For the text-containing cell, return its midpoint in [X, Y] coordinate format. 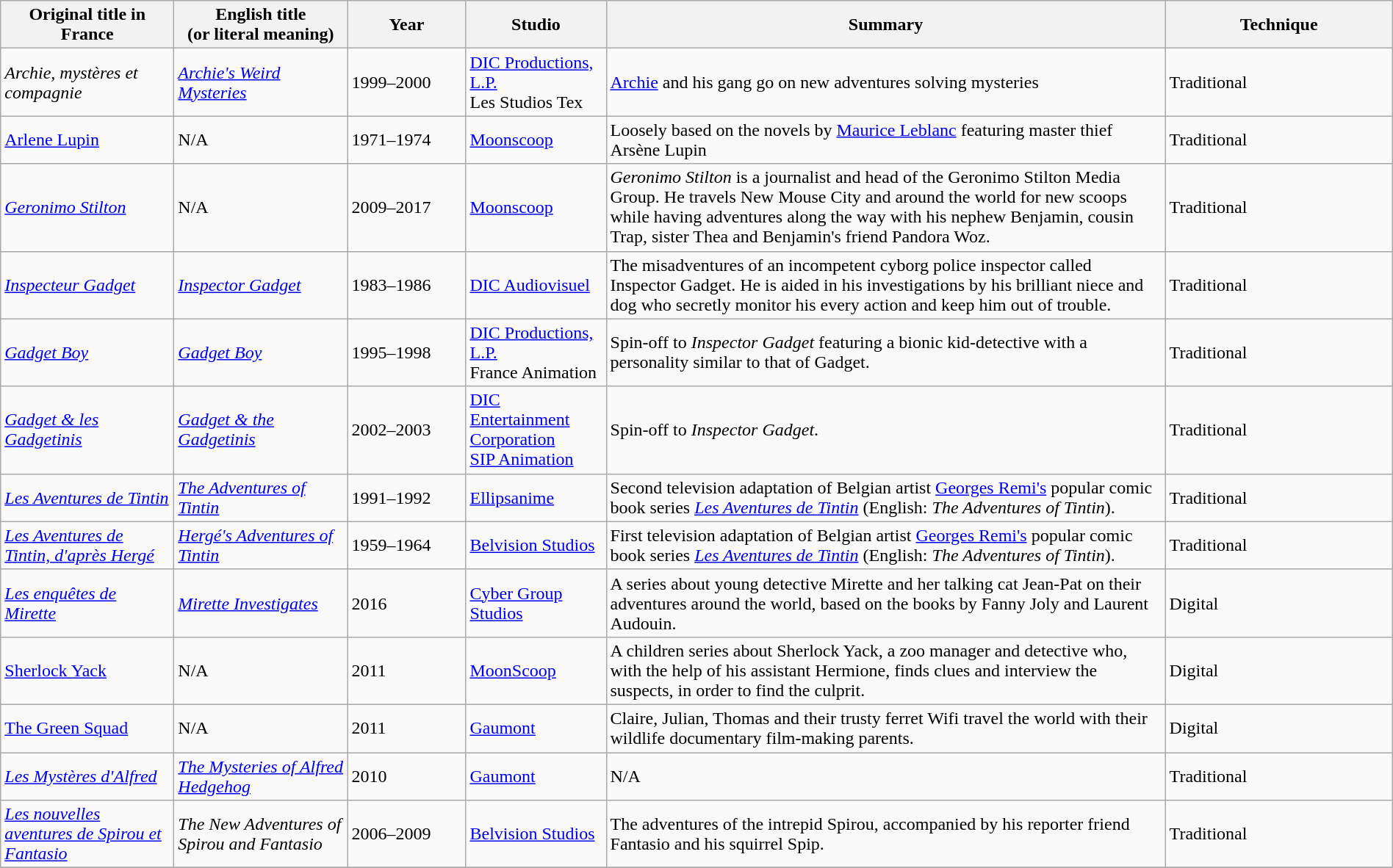
Spin-off to Inspector Gadget. [886, 430]
Les nouvelles aventures de Spirou et Fantasio [87, 834]
Geronimo Stilton [87, 207]
1991–1992 [407, 498]
Les Mystères d'Alfred [87, 775]
Hergé's Adventures of Tintin [261, 545]
2002–2003 [407, 430]
The Adventures of Tintin [261, 498]
Mirette Investigates [261, 603]
DIC Productions, L.P.Les Studios Tex [536, 82]
Year [407, 25]
The New Adventures of Spirou and Fantasio [261, 834]
2009–2017 [407, 207]
The Mysteries of Alfred Hedgehog [261, 775]
Archie, mystères et compagnie [87, 82]
1995–1998 [407, 352]
The Green Squad [87, 728]
English title(or literal meaning) [261, 25]
1959–1964 [407, 545]
Spin-off to Inspector Gadget featuring a bionic kid-detective with a personality similar to that of Gadget. [886, 352]
1971–1974 [407, 140]
2006–2009 [407, 834]
Archie's Weird Mysteries [261, 82]
1999–2000 [407, 82]
2010 [407, 775]
Original title in France [87, 25]
Inspecteur Gadget [87, 285]
Inspector Gadget [261, 285]
1983–1986 [407, 285]
Summary [886, 25]
Loosely based on the novels by Maurice Leblanc featuring master thief Arsène Lupin [886, 140]
Ellipsanime [536, 498]
Gadget & the Gadgetinis [261, 430]
Les Aventures de Tintin, d'après Hergé [87, 545]
Les enquêtes de Mirette [87, 603]
DIC Productions, L.P.France Animation [536, 352]
The adventures of the intrepid Spirou, accompanied by his reporter friend Fantasio and his squirrel Spip. [886, 834]
Archie and his gang go on new adventures solving mysteries [886, 82]
First television adaptation of Belgian artist Georges Remi's popular comic book series Les Aventures de Tintin (English: The Adventures of Tintin). [886, 545]
Studio [536, 25]
Sherlock Yack [87, 670]
2016 [407, 603]
Arlene Lupin [87, 140]
Les Aventures de Tintin [87, 498]
DIC Audiovisuel [536, 285]
Technique [1278, 25]
Claire, Julian, Thomas and their trusty ferret Wifi travel the world with their wildlife documentary film-making parents. [886, 728]
Cyber Group Studios [536, 603]
DIC Entertainment CorporationSIP Animation [536, 430]
Gadget & les Gadgetinis [87, 430]
Second television adaptation of Belgian artist Georges Remi's popular comic book series Les Aventures de Tintin (English: The Adventures of Tintin). [886, 498]
MoonScoop [536, 670]
